Detect which cell encompasses the target text, then output its (X, Y) center coordinate. 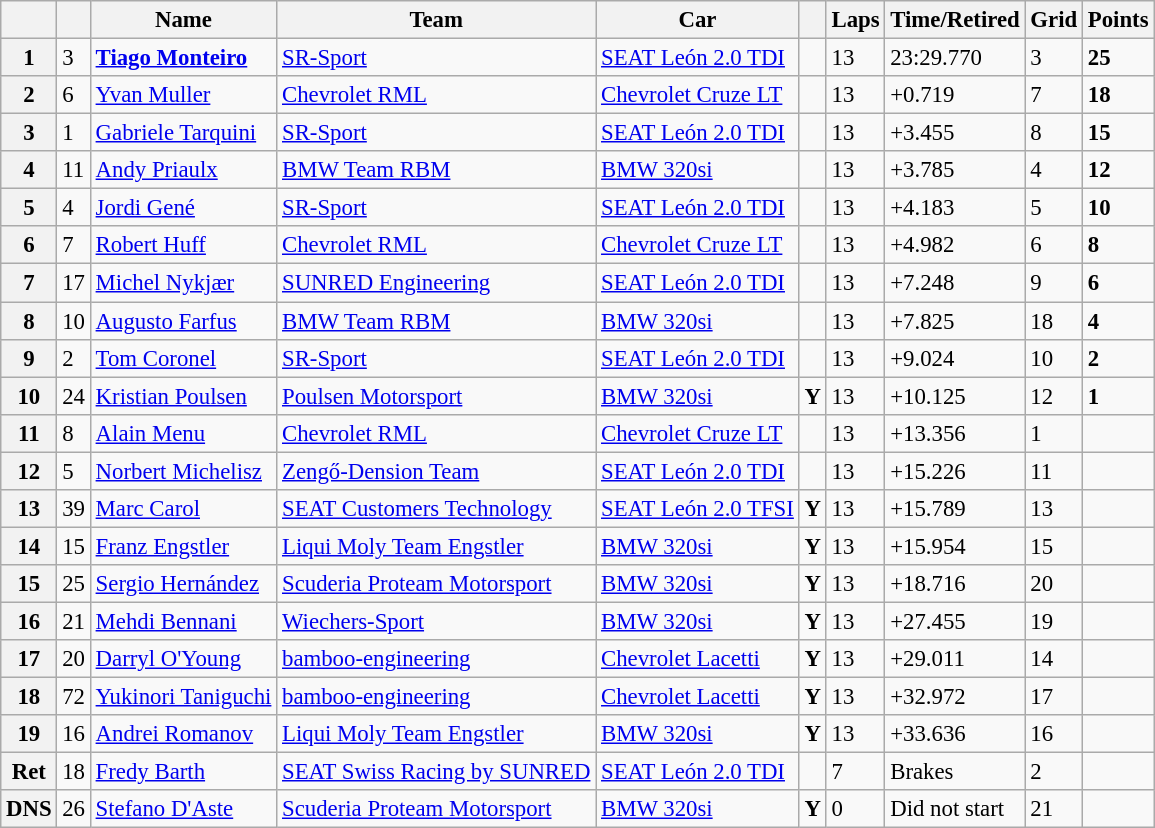
Fredy Barth (183, 772)
Stefano D'Aste (183, 809)
Name (183, 20)
+32.972 (955, 697)
Laps (856, 20)
+33.636 (955, 734)
24 (74, 396)
+0.719 (955, 95)
Poulsen Motorsport (436, 396)
Darryl O'Young (183, 659)
39 (74, 509)
Did not start (955, 809)
Mehdi Bennani (183, 621)
Yvan Muller (183, 95)
+3.455 (955, 133)
Franz Engstler (183, 546)
+29.011 (955, 659)
+15.954 (955, 546)
Zengő-Dension Team (436, 471)
Alain Menu (183, 433)
Team (436, 20)
SEAT León 2.0 TFSI (698, 509)
Ret (29, 772)
Robert Huff (183, 245)
Tiago Monteiro (183, 58)
Jordi Gené (183, 208)
SEAT Swiss Racing by SUNRED (436, 772)
+13.356 (955, 433)
+4.183 (955, 208)
Tom Coronel (183, 358)
+10.125 (955, 396)
23:29.770 (955, 58)
+9.024 (955, 358)
Time/Retired (955, 20)
Kristian Poulsen (183, 396)
SEAT Customers Technology (436, 509)
+15.226 (955, 471)
72 (74, 697)
Norbert Michelisz (183, 471)
0 (856, 809)
DNS (29, 809)
Gabriele Tarquini (183, 133)
26 (74, 809)
Sergio Hernández (183, 584)
+18.716 (955, 584)
+3.785 (955, 170)
+4.982 (955, 245)
Michel Nykjær (183, 283)
Grid (1054, 20)
Andrei Romanov (183, 734)
+27.455 (955, 621)
Car (698, 20)
SUNRED Engineering (436, 283)
Augusto Farfus (183, 321)
+15.789 (955, 509)
Marc Carol (183, 509)
+7.248 (955, 283)
Points (1118, 20)
Wiechers-Sport (436, 621)
Brakes (955, 772)
+7.825 (955, 321)
Yukinori Taniguchi (183, 697)
Andy Priaulx (183, 170)
